Output the (x, y) coordinate of the center of the cell containing the given text.  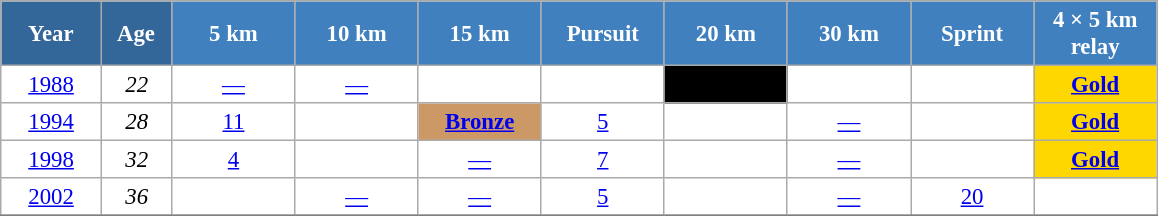
Age (136, 34)
Sprint (972, 34)
36 (136, 197)
2002 (52, 197)
Pursuit (602, 34)
32 (136, 160)
11 (234, 122)
Year (52, 34)
4 × 5 km relay (1096, 34)
Bronze (480, 122)
20 (972, 197)
1994 (52, 122)
1988 (52, 85)
15 km (480, 34)
22 (136, 85)
30 km (848, 34)
28 (136, 122)
4 (234, 160)
1998 (52, 160)
20 km (726, 34)
5 km (234, 34)
10 km (356, 34)
7 (602, 160)
